Detect which cell encompasses the target text, then output its (X, Y) center coordinate. 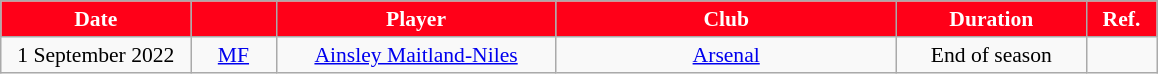
1 September 2022 (96, 55)
Player (416, 19)
End of season (991, 55)
Arsenal (726, 55)
MF (234, 55)
Duration (991, 19)
Club (726, 19)
Ainsley Maitland-Niles (416, 55)
Date (96, 19)
Ref. (1121, 19)
